Capture the cell that displays the provided text and extract its [x, y] central coordinate. 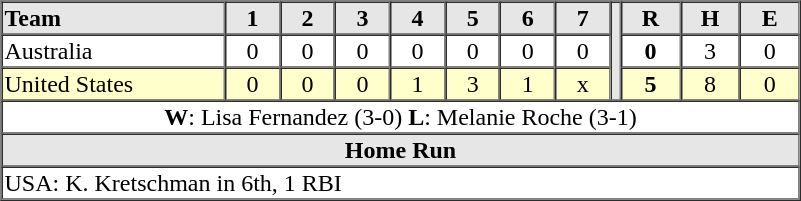
2 [308, 18]
R [651, 18]
H [710, 18]
7 [582, 18]
6 [528, 18]
Home Run [401, 150]
W: Lisa Fernandez (3-0) L: Melanie Roche (3-1) [401, 116]
USA: K. Kretschman in 6th, 1 RBI [401, 182]
x [582, 84]
E [770, 18]
8 [710, 84]
Australia [114, 50]
United States [114, 84]
Team [114, 18]
4 [418, 18]
